Extract the (x, y) coordinate from the center of the cell holding the provided text.  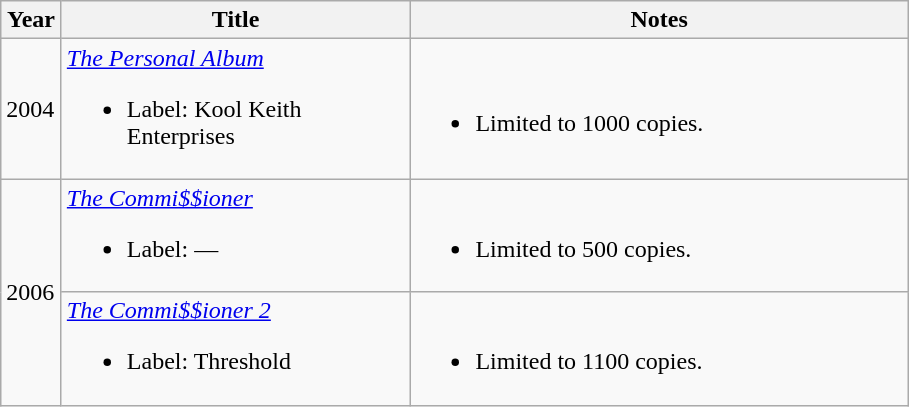
Limited to 1100 copies. (660, 348)
2004 (32, 109)
The Personal AlbumLabel: Kool Keith Enterprises (236, 109)
Year (32, 20)
Title (236, 20)
The Commi$$ioner 2Label: Threshold (236, 348)
Limited to 500 copies. (660, 236)
Notes (660, 20)
The Commi$$ionerLabel: — (236, 236)
2006 (32, 292)
Limited to 1000 copies. (660, 109)
